Pinpoint the cell where the given text exists, returning its (x, y) midpoint coordinate. 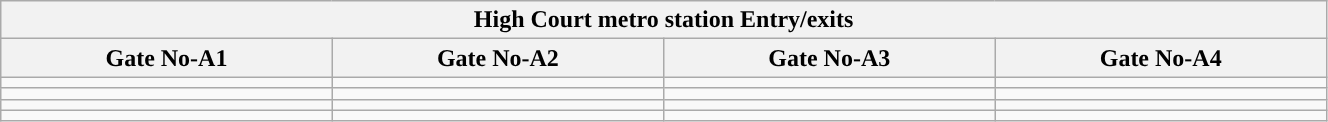
Gate No-A3 (830, 58)
Gate No-A2 (498, 58)
High Court metro station Entry/exits (664, 20)
Gate No-A1 (166, 58)
Gate No-A4 (1160, 58)
